Return (X, Y) of the center of cell containing provided text 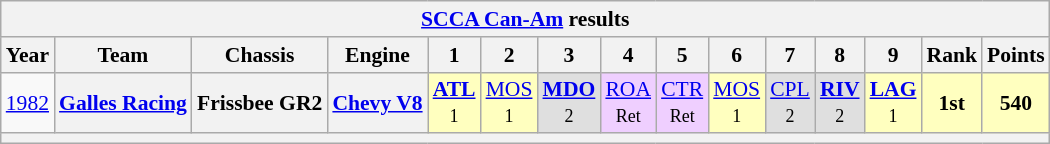
540 (1016, 102)
Chevy V8 (377, 102)
4 (628, 55)
9 (894, 55)
Galles Racing (123, 102)
1 (454, 55)
7 (790, 55)
CPL2 (790, 102)
LAG1 (894, 102)
1st (952, 102)
Points (1016, 55)
3 (568, 55)
Team (123, 55)
SCCA Can-Am results (526, 19)
5 (682, 55)
MDO2 (568, 102)
CTRRet (682, 102)
ATL1 (454, 102)
RIV2 (840, 102)
Rank (952, 55)
ROARet (628, 102)
Year (28, 55)
Chassis (260, 55)
8 (840, 55)
6 (736, 55)
1982 (28, 102)
Engine (377, 55)
2 (510, 55)
Frissbee GR2 (260, 102)
